Extract the (X, Y) coordinate from the center of the cell holding the provided text.  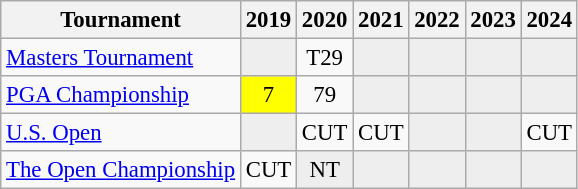
PGA Championship (121, 95)
2021 (381, 20)
2019 (268, 20)
NT (325, 170)
U.S. Open (121, 133)
T29 (325, 58)
Tournament (121, 20)
2024 (549, 20)
79 (325, 95)
2022 (437, 20)
2023 (493, 20)
Masters Tournament (121, 58)
7 (268, 95)
2020 (325, 20)
The Open Championship (121, 170)
